For the text-containing cell, return its midpoint in [X, Y] coordinate format. 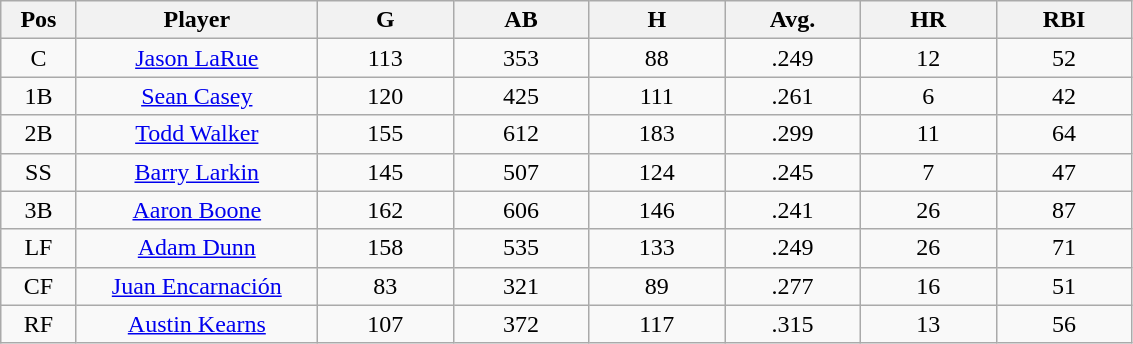
353 [521, 58]
145 [385, 172]
71 [1064, 248]
RBI [1064, 20]
612 [521, 134]
83 [385, 286]
111 [657, 96]
133 [657, 248]
12 [928, 58]
155 [385, 134]
Avg. [793, 20]
Barry Larkin [196, 172]
Adam Dunn [196, 248]
120 [385, 96]
1B [38, 96]
.299 [793, 134]
SS [38, 172]
HR [928, 20]
124 [657, 172]
535 [521, 248]
H [657, 20]
Jason LaRue [196, 58]
52 [1064, 58]
372 [521, 324]
89 [657, 286]
146 [657, 210]
.277 [793, 286]
51 [1064, 286]
G [385, 20]
.261 [793, 96]
Todd Walker [196, 134]
3B [38, 210]
107 [385, 324]
7 [928, 172]
.315 [793, 324]
2B [38, 134]
321 [521, 286]
AB [521, 20]
CF [38, 286]
RF [38, 324]
117 [657, 324]
Pos [38, 20]
13 [928, 324]
42 [1064, 96]
47 [1064, 172]
C [38, 58]
Aaron Boone [196, 210]
.241 [793, 210]
64 [1064, 134]
56 [1064, 324]
11 [928, 134]
.245 [793, 172]
183 [657, 134]
425 [521, 96]
88 [657, 58]
606 [521, 210]
158 [385, 248]
162 [385, 210]
507 [521, 172]
6 [928, 96]
Sean Casey [196, 96]
16 [928, 286]
Austin Kearns [196, 324]
Player [196, 20]
113 [385, 58]
LF [38, 248]
Juan Encarnación [196, 286]
87 [1064, 210]
